Return (x, y) of the center of cell containing provided text 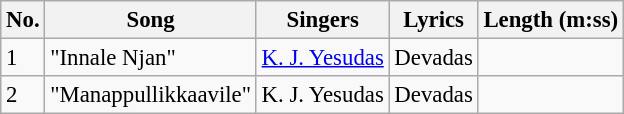
"Manappullikkaavile" (150, 95)
No. (23, 20)
Length (m:ss) (550, 20)
1 (23, 58)
"Innale Njan" (150, 58)
Singers (322, 20)
Lyrics (434, 20)
2 (23, 95)
Song (150, 20)
